Find where the given text appears and provide that cell's center as [x, y] coordinate. 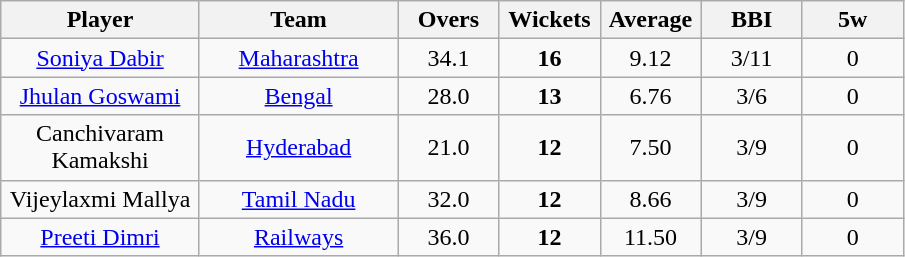
Tamil Nadu [298, 199]
11.50 [650, 237]
Canchivaram Kamakshi [100, 148]
Preeti Dimri [100, 237]
3/11 [752, 58]
Bengal [298, 96]
6.76 [650, 96]
Overs [448, 20]
8.66 [650, 199]
Team [298, 20]
Player [100, 20]
Maharashtra [298, 58]
32.0 [448, 199]
7.50 [650, 148]
5w [852, 20]
34.1 [448, 58]
21.0 [448, 148]
Wickets [550, 20]
13 [550, 96]
16 [550, 58]
Jhulan Goswami [100, 96]
Vijeylaxmi Mallya [100, 199]
36.0 [448, 237]
Railways [298, 237]
9.12 [650, 58]
3/6 [752, 96]
Hyderabad [298, 148]
BBI [752, 20]
Average [650, 20]
Soniya Dabir [100, 58]
28.0 [448, 96]
